Return the (x, y) coordinate for the center point of the cell that contains the specified text.  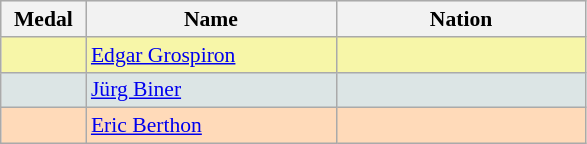
Medal (44, 19)
Nation (461, 19)
Jürg Biner (211, 90)
Name (211, 19)
Edgar Grospiron (211, 55)
Eric Berthon (211, 126)
